Determine the (X, Y) coordinate at the center of the cell enclosing the given text.  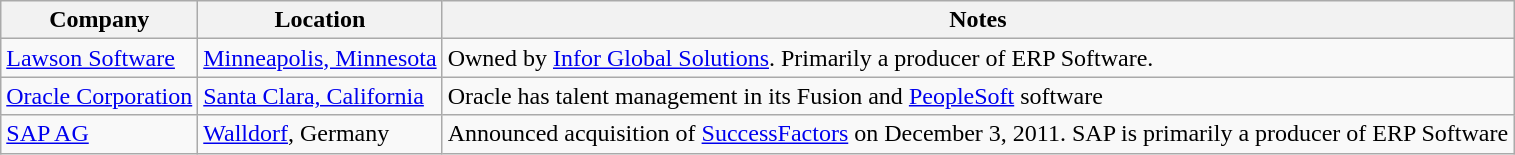
Walldorf, Germany (320, 134)
Minneapolis, Minnesota (320, 58)
Lawson Software (100, 58)
Announced acquisition of SuccessFactors on December 3, 2011. SAP is primarily a producer of ERP Software (978, 134)
SAP AG (100, 134)
Oracle has talent management in its Fusion and PeopleSoft software (978, 96)
Notes (978, 20)
Santa Clara, California (320, 96)
Owned by Infor Global Solutions. Primarily a producer of ERP Software. (978, 58)
Location (320, 20)
Company (100, 20)
Oracle Corporation (100, 96)
